Identify which cell holds the provided text, then report its (X, Y) central coordinate. 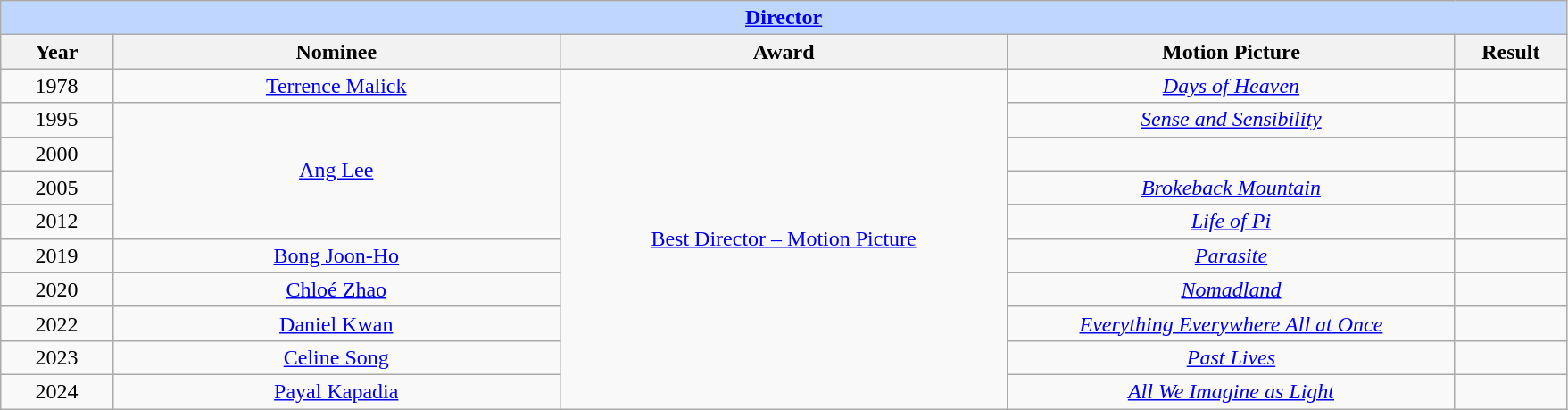
Year (57, 52)
2024 (57, 391)
Motion Picture (1232, 52)
2022 (57, 323)
Nominee (336, 52)
Daniel Kwan (336, 323)
Result (1510, 52)
Life of Pi (1232, 222)
1978 (57, 86)
2023 (57, 357)
Brokeback Mountain (1232, 188)
2020 (57, 289)
Chloé Zhao (336, 289)
2005 (57, 188)
Sense and Sensibility (1232, 120)
Parasite (1232, 255)
Days of Heaven (1232, 86)
Terrence Malick (336, 86)
Bong Joon-Ho (336, 255)
2019 (57, 255)
Payal Kapadia (336, 391)
All We Imagine as Light (1232, 391)
Award (784, 52)
Director (784, 18)
Past Lives (1232, 357)
Best Director – Motion Picture (784, 239)
2000 (57, 154)
Ang Lee (336, 171)
Everything Everywhere All at Once (1232, 323)
1995 (57, 120)
2012 (57, 222)
Nomadland (1232, 289)
Celine Song (336, 357)
